For the text-containing cell, return its midpoint in [x, y] coordinate format. 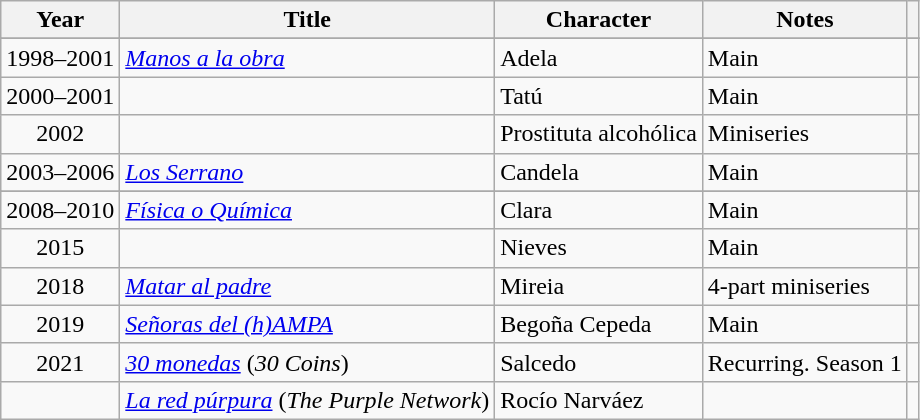
2002 [60, 134]
Recurring. Season 1 [804, 362]
1998–2001 [60, 58]
2015 [60, 248]
2018 [60, 286]
Begoña Cepeda [599, 324]
2008–2010 [60, 210]
Clara [599, 210]
Adela [599, 58]
Física o Química [308, 210]
Miniseries [804, 134]
2000–2001 [60, 96]
Manos a la obra [308, 58]
Los Serrano [308, 172]
Tatú [599, 96]
30 monedas (30 Coins) [308, 362]
Notes [804, 20]
Nieves [599, 248]
Mireia [599, 286]
Rocío Narváez [599, 400]
2019 [60, 324]
2021 [60, 362]
La red púrpura (The Purple Network) [308, 400]
4-part miniseries [804, 286]
Character [599, 20]
Señoras del (h)AMPA [308, 324]
Year [60, 20]
Matar al padre [308, 286]
Salcedo [599, 362]
Prostituta alcohólica [599, 134]
Title [308, 20]
Candela [599, 172]
2003–2006 [60, 172]
